Search for the cell housing the specified text and yield its (x, y) center coordinate. 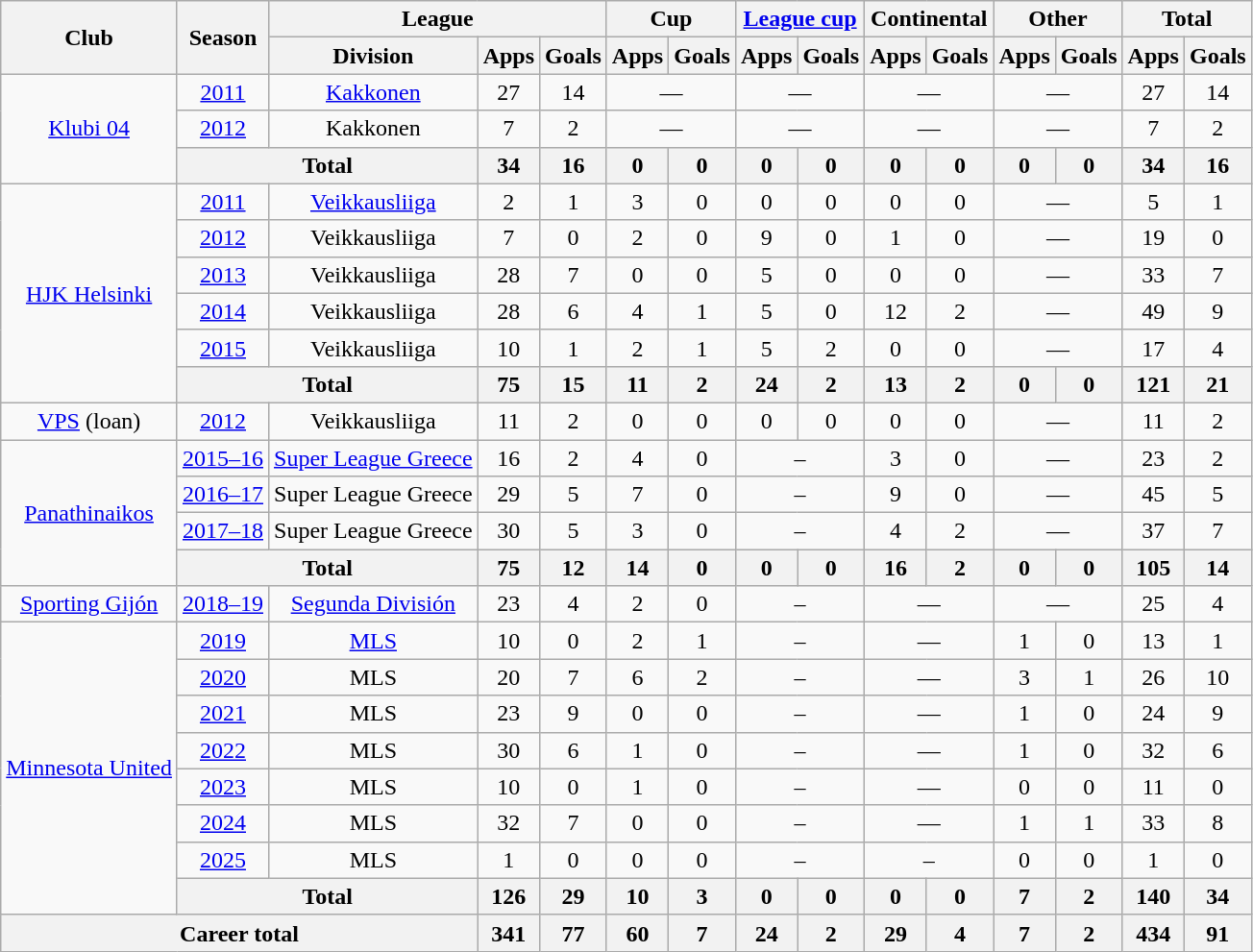
Continental (929, 19)
49 (1153, 311)
Division (374, 56)
19 (1153, 238)
2017–18 (223, 531)
Segunda División (374, 604)
Klubi 04 (89, 129)
2014 (223, 311)
105 (1153, 568)
25 (1153, 604)
2018–19 (223, 604)
8 (1217, 823)
17 (1153, 348)
77 (574, 933)
League cup (799, 19)
2015 (223, 348)
45 (1153, 495)
Sporting Gijón (89, 604)
Cup (671, 19)
2024 (223, 823)
140 (1153, 896)
2021 (223, 714)
Other (1058, 19)
21 (1217, 384)
341 (508, 933)
126 (508, 896)
60 (637, 933)
121 (1153, 384)
91 (1217, 933)
Season (223, 37)
HJK Helsinki (89, 293)
434 (1153, 933)
League (438, 19)
Panathinaikos (89, 513)
2022 (223, 750)
2023 (223, 787)
2020 (223, 677)
Career total (239, 933)
Minnesota United (89, 769)
Club (89, 37)
2013 (223, 275)
VPS (loan) (89, 421)
2016–17 (223, 495)
26 (1153, 677)
37 (1153, 531)
15 (574, 384)
2019 (223, 641)
20 (508, 677)
2015–16 (223, 458)
2025 (223, 860)
